Search for the cell housing the specified text and yield its [X, Y] center coordinate. 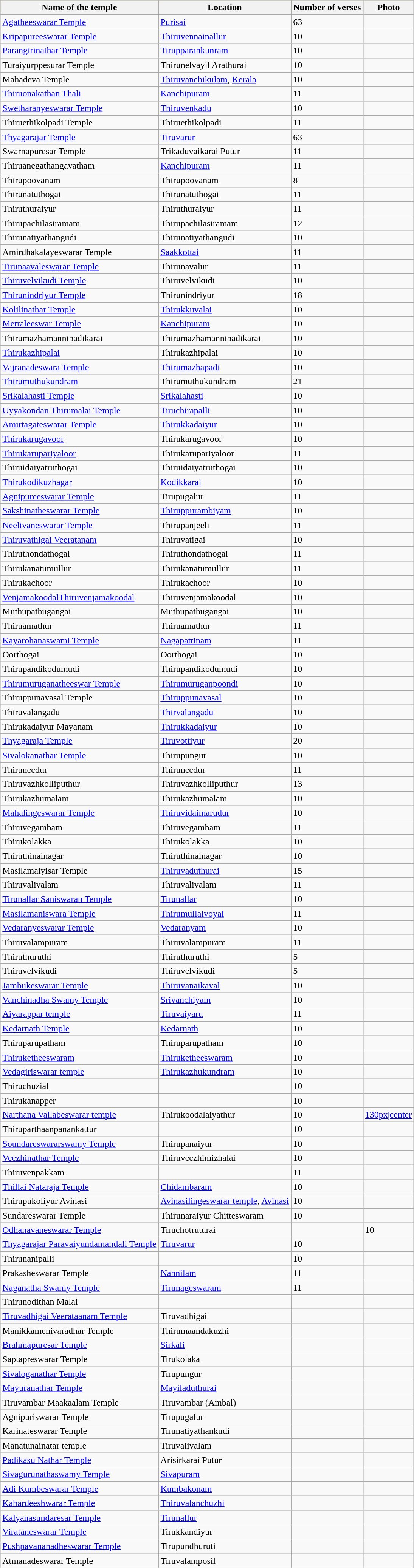
Tirunageswaram [225, 1287]
Thirvalangadu [225, 712]
Thiruethikolpadi Temple [79, 122]
Sirkali [225, 1345]
Thiruparthaanpanankattur [79, 1129]
Thiruanegathangavatham [79, 165]
Thirupungur [225, 755]
Tirunaavaleswarar Temple [79, 266]
Thiruonakathan Thali [79, 94]
Thyagarajar Temple [79, 137]
Tiruvadhigai [225, 1316]
Vedaranyam [225, 928]
Chidambaram [225, 1187]
Aiyarappar temple [79, 1014]
Thirukadaiyur Mayanam [79, 727]
Thiruchuzial [79, 1086]
Trikaduvaikarai Putur [225, 151]
Manatunainatar temple [79, 1446]
Turaiyurppesurar Temple [79, 65]
Avinasilingeswarar temple, Avinasi [225, 1201]
Tiruvadhigai Veerataanam Temple [79, 1316]
Thirumazhapadi [225, 367]
Agatheeswarar Temple [79, 22]
Thirunanipalli [79, 1259]
Uyyakondan Thirumalai Temple [79, 410]
Pushpavananadheswarar Temple [79, 1546]
Kabardeeshwarar Temple [79, 1503]
Kodikkarai [225, 482]
Tirunatiyathankudi [225, 1431]
Kripapureeswarar Temple [79, 36]
Agnipureeswarar Temple [79, 496]
Thirumuruganpoondi [225, 683]
13 [327, 784]
Saakkottai [225, 252]
Thirukkuvalai [225, 309]
Thiruvidaimarudur [225, 813]
21 [327, 381]
Amirtagateswarar Temple [79, 425]
Naganatha Swamy Temple [79, 1287]
Thirunindriyur [225, 295]
Name of the temple [79, 8]
Brahmapuresar Temple [79, 1345]
Thiruppunavasal [225, 698]
Thiruvelvikudi Temple [79, 281]
Tirupungur [225, 1374]
Manikkamenivaradhar Temple [79, 1330]
15 [327, 870]
Thiruethikolpadi [225, 122]
Nagapattinam [225, 640]
Tiruvottiyur [225, 741]
Arisirkarai Putur [225, 1460]
Sivapuram [225, 1474]
Thirupukoliyur Avinasi [79, 1201]
Sivaloganathar Temple [79, 1374]
Location [225, 8]
Kayarohanaswami Temple [79, 640]
Thiruvalangadu [79, 712]
Tirunallar [225, 899]
Amirdhakalayeswarar Temple [79, 252]
Photo [388, 8]
Number of verses [327, 8]
Thiruvatigai [225, 540]
Thiruvennainallur [225, 36]
Thiruppunavasal Temple [79, 698]
Kedarnath [225, 1028]
Swarnapuresar Temple [79, 151]
Thirunelvayil Arathurai [225, 65]
Tiruvalamposil [225, 1561]
Prakasheswarar Temple [79, 1273]
18 [327, 295]
Thyagarajar Paravaiyundamandali Temple [79, 1244]
Thirunaraiyur Chitteswaram [225, 1215]
20 [327, 741]
Thirupanaiyur [225, 1144]
Sakshinatheswarar Temple [79, 511]
Narthana Vallabeswarar temple [79, 1115]
Srikalahasti [225, 396]
Saptapreswarar Temple [79, 1359]
Thiruvenjamakoodal [225, 597]
Sivalokanathar Temple [79, 755]
Vanchinadha Swamy Temple [79, 1000]
12 [327, 223]
Tirunallur [225, 1517]
Thiruvanchikulam, Kerala [225, 79]
Tiruvambar Maakaalam Temple [79, 1403]
Odhanavaneswarar Temple [79, 1230]
Parangirinathar Temple [79, 51]
Mayuranathar Temple [79, 1388]
Thyagaraja Temple [79, 741]
Tiruchirapalli [225, 410]
Thiruvaduthurai [225, 870]
Tirupundhuruti [225, 1546]
Srikalahasti Temple [79, 396]
Srivanchiyam [225, 1000]
Thiruvalanchuzhi [225, 1503]
Sivagurunathaswamy Temple [79, 1474]
Tiruvambar (Ambal) [225, 1403]
Thirunavalur [225, 266]
Thirumullaivoyal [225, 914]
Purisai [225, 22]
Kalyanasundaresar Temple [79, 1517]
Thirunindriyur Temple [79, 295]
Thirukazhukundram [225, 1072]
Kumbakonam [225, 1489]
Metraleeswar Temple [79, 324]
Neelivaneswarar Temple [79, 525]
Thirupanjeeli [225, 525]
Thirunodithan Malai [79, 1302]
Thiruvanaikaval [225, 985]
Masilamaniswara Temple [79, 914]
Thirukoodalaiyathur [225, 1115]
Soundareswararswamy Temple [79, 1144]
Adi Kumbeswarar Temple [79, 1489]
Mahalingeswarar Temple [79, 813]
Nannilam [225, 1273]
Vedagiriswarar temple [79, 1072]
Tirupparankunram [225, 51]
Vedaranyeswarar Temple [79, 928]
8 [327, 180]
Agnipuriswarar Temple [79, 1417]
Tiruvalivalam [225, 1446]
Thiruppurambiyam [225, 511]
Thirukodikuzhagar [79, 482]
Thirukanapper [79, 1101]
Sundareswarar Temple [79, 1215]
Thiruvathigai Veeratanam [79, 540]
Kolilinathar Temple [79, 309]
Tiruchotruturai [225, 1230]
Jambukeswarar Temple [79, 985]
Swetharanyeswarar Temple [79, 108]
Virataneswarar Temple [79, 1532]
Padikasu Nathar Temple [79, 1460]
Karinateswarar Temple [79, 1431]
Tirukolaka [225, 1359]
130px|center [388, 1115]
Mayiladuthurai [225, 1388]
Thirumaandakuzhi [225, 1330]
Kedarnath Temple [79, 1028]
Thiruvenpakkam [79, 1172]
Thirumuruganatheeswar Temple [79, 683]
Vajranadeswara Temple [79, 367]
Thiruveezhimizhalai [225, 1158]
Tirunallar Saniswaran Temple [79, 899]
Masilamaiyisar Temple [79, 870]
Tiruvaiyaru [225, 1014]
Thillai Nataraja Temple [79, 1187]
Veezhinathar Temple [79, 1158]
Atmanadeswarar Temple [79, 1561]
VenjamakoodalThiruvenjamakoodal [79, 597]
Tirukkandiyur [225, 1532]
Thiruvenkadu [225, 108]
Mahadeva Temple [79, 79]
